Locate the cell with the specified text and output its (X, Y) center coordinate. 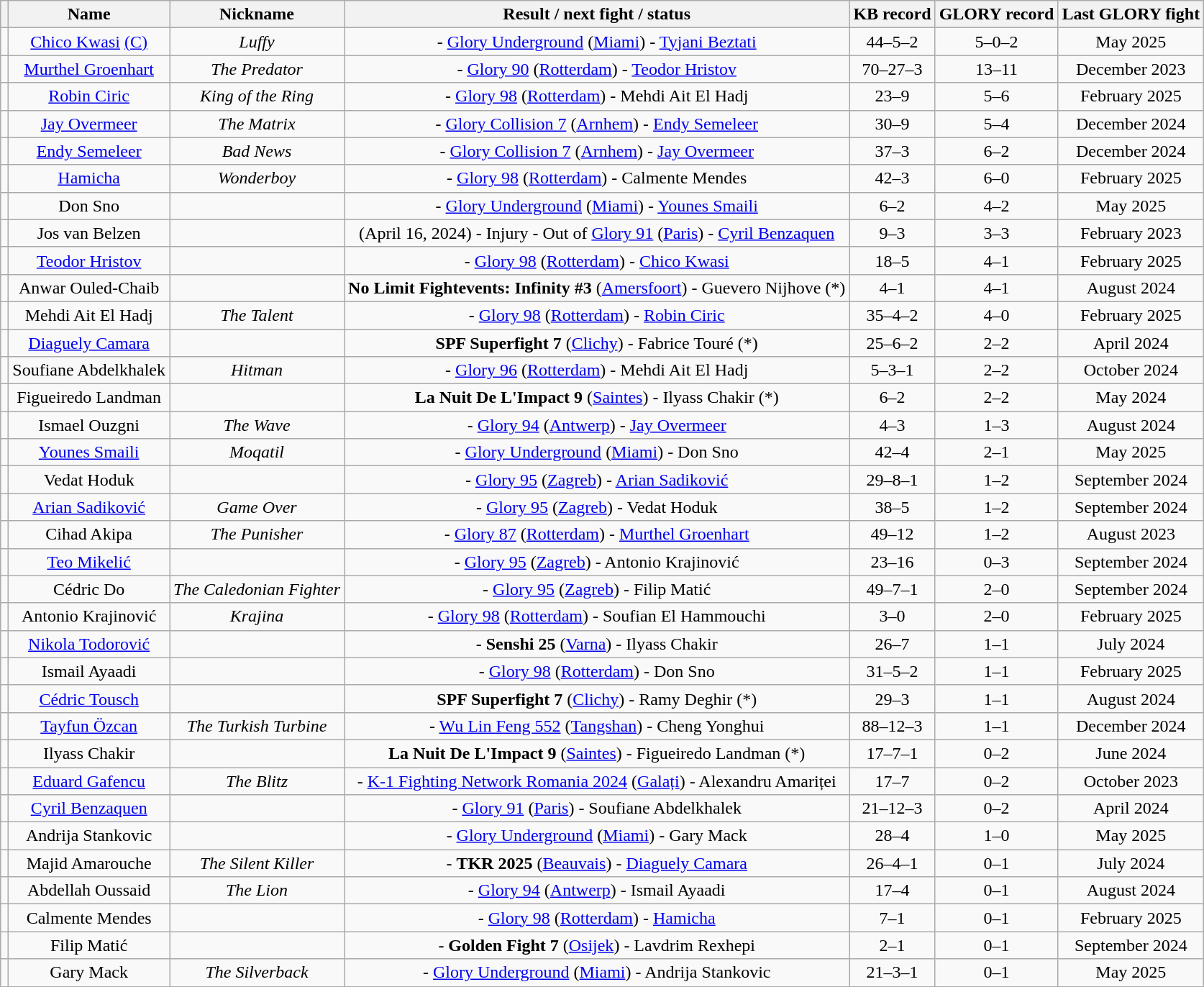
7–1 (892, 918)
- Glory Underground (Miami) - Younes Smaili (597, 206)
4–0 (997, 315)
- Glory 95 (Zagreb) - Filip Matić (597, 589)
- K-1 Fighting Network Romania 2024 (Galați) - Alexandru Amariței (597, 781)
Ilyass Chakir (89, 753)
Name (89, 14)
- Glory 95 (Zagreb) - Arian Sadiković (597, 480)
3–0 (892, 617)
- Glory 98 (Rotterdam) - Soufian El Hammouchi (597, 617)
28–4 (892, 836)
La Nuit De L'Impact 9 (Saintes) - Ilyass Chakir (*) (597, 398)
- Glory 98 (Rotterdam) - Hamicha (597, 918)
Majid Amarouche (89, 863)
October 2023 (1131, 781)
6–0 (997, 178)
- Glory 96 (Rotterdam) - Mehdi Ait El Hadj (597, 370)
- Glory 95 (Zagreb) - Antonio Krajinović (597, 562)
- Glory 98 (Rotterdam) - Robin Ciric (597, 315)
88–12–3 (892, 726)
0–3 (997, 562)
Cédric Tousch (89, 699)
4–3 (892, 425)
26–7 (892, 644)
31–5–2 (892, 671)
- Glory 98 (Rotterdam) - Mehdi Ait El Hadj (597, 96)
Teodor Hristov (89, 260)
5–0–2 (997, 42)
Cédric Do (89, 589)
49–12 (892, 535)
37–3 (892, 151)
No Limit Fightevents: Infinity #3 (Amersfoort) - Guevero Nijhove (*) (597, 288)
Ismael Ouzgni (89, 425)
Nickname (257, 14)
Teo Mikelić (89, 562)
The Wave (257, 425)
- Glory 94 (Antwerp) - Jay Overmeer (597, 425)
21–12–3 (892, 809)
44–5–2 (892, 42)
The Predator (257, 69)
King of the Ring (257, 96)
SPF Superfight 7 (Clichy) - Fabrice Touré (*) (597, 343)
Nikola Todorović (89, 644)
(April 16, 2024) - Injury - Out of Glory 91 (Paris) - Cyril Benzaquen (597, 233)
25–6–2 (892, 343)
1–3 (997, 425)
Endy Semeleer (89, 151)
- Glory Collision 7 (Arnhem) - Jay Overmeer (597, 151)
9–3 (892, 233)
Cyril Benzaquen (89, 809)
Anwar Ouled-Chaib (89, 288)
- Glory 90 (Rotterdam) - Teodor Hristov (597, 69)
Luffy (257, 42)
3–3 (997, 233)
42–3 (892, 178)
Hitman (257, 370)
5–3–1 (892, 370)
Gary Mack (89, 973)
35–4–2 (892, 315)
May 2024 (1131, 398)
17–4 (892, 891)
Jos van Belzen (89, 233)
- Glory Underground (Miami) - Gary Mack (597, 836)
Eduard Gafencu (89, 781)
- Glory 98 (Rotterdam) - Chico Kwasi (597, 260)
Younes Smaili (89, 452)
October 2024 (1131, 370)
SPF Superfight 7 (Clichy) - Ramy Deghir (*) (597, 699)
The Talent (257, 315)
30–9 (892, 124)
Diaguely Camara (89, 343)
Mehdi Ait El Hadj (89, 315)
Wonderboy (257, 178)
17–7–1 (892, 753)
February 2023 (1131, 233)
The Blitz (257, 781)
Abdellah Oussaid (89, 891)
- Glory 95 (Zagreb) - Vedat Hoduk (597, 507)
13–11 (997, 69)
- Glory 87 (Rotterdam) - Murthel Groenhart (597, 535)
29–3 (892, 699)
70–27–3 (892, 69)
- Glory 91 (Paris) - Soufiane Abdelkhalek (597, 809)
Arian Sadiković (89, 507)
1–0 (997, 836)
Bad News (257, 151)
Last GLORY fight (1131, 14)
Krajina (257, 617)
42–4 (892, 452)
The Matrix (257, 124)
The Silverback (257, 973)
Vedat Hoduk (89, 480)
Result / next fight / status (597, 14)
The Lion (257, 891)
18–5 (892, 260)
The Turkish Turbine (257, 726)
August 2023 (1131, 535)
La Nuit De L'Impact 9 (Saintes) - Figueiredo Landman (*) (597, 753)
21–3–1 (892, 973)
Filip Matić (89, 945)
The Punisher (257, 535)
Tayfun Özcan (89, 726)
Figueiredo Landman (89, 398)
- Senshi 25 (Varna) - Ilyass Chakir (597, 644)
26–4–1 (892, 863)
- Wu Lin Feng 552 (Tangshan) - Cheng Yonghui (597, 726)
Hamicha (89, 178)
The Silent Killer (257, 863)
Game Over (257, 507)
Don Sno (89, 206)
29–8–1 (892, 480)
Antonio Krajinović (89, 617)
- Glory Collision 7 (Arnhem) - Endy Semeleer (597, 124)
- Glory 98 (Rotterdam) - Don Sno (597, 671)
Soufiane Abdelkhalek (89, 370)
4–2 (997, 206)
- Glory Underground (Miami) - Andrija Stankovic (597, 973)
23–9 (892, 96)
Robin Ciric (89, 96)
- Glory 94 (Antwerp) - Ismail Ayaadi (597, 891)
23–16 (892, 562)
- Glory Underground (Miami) - Don Sno (597, 452)
38–5 (892, 507)
Andrija Stankovic (89, 836)
- Glory Underground (Miami) - Tyjani Beztati (597, 42)
5–4 (997, 124)
Ismail Ayaadi (89, 671)
49–7–1 (892, 589)
June 2024 (1131, 753)
The Caledonian Fighter (257, 589)
Jay Overmeer (89, 124)
- TKR 2025 (Beauvais) - Diaguely Camara (597, 863)
Murthel Groenhart (89, 69)
December 2023 (1131, 69)
Moqatil (257, 452)
- Golden Fight 7 (Osijek) - Lavdrim Rexhepi (597, 945)
KB record (892, 14)
5–6 (997, 96)
Chico Kwasi (C) (89, 42)
GLORY record (997, 14)
Cihad Akipa (89, 535)
Calmente Mendes (89, 918)
17–7 (892, 781)
- Glory 98 (Rotterdam) - Calmente Mendes (597, 178)
